For the text-containing cell, return its midpoint in (x, y) coordinate format. 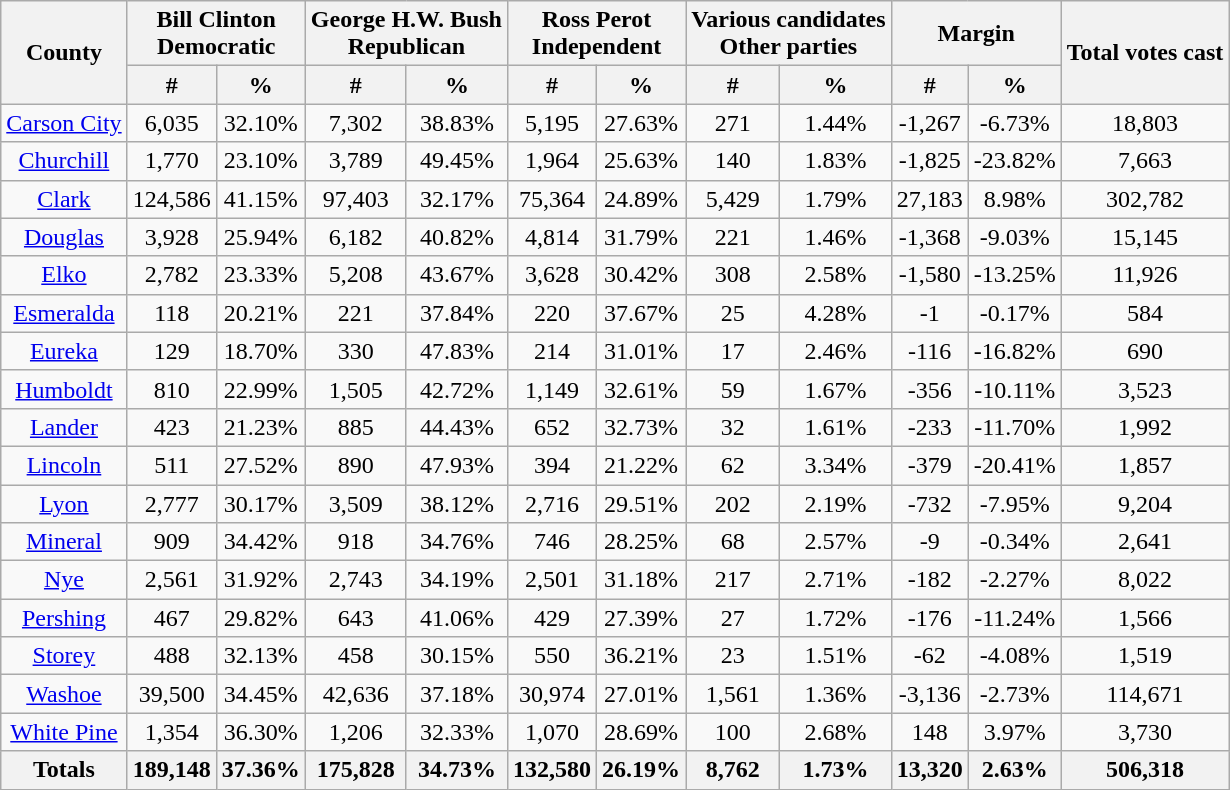
34.45% (260, 694)
-3,136 (930, 694)
1,992 (1145, 427)
550 (552, 656)
1,354 (172, 732)
124,586 (172, 199)
140 (733, 161)
4.28% (836, 313)
3.34% (836, 465)
20.21% (260, 313)
13,320 (930, 770)
129 (172, 351)
-176 (930, 618)
41.15% (260, 199)
Pershing (64, 618)
3,523 (1145, 389)
38.83% (456, 123)
Margin (976, 34)
2,716 (552, 503)
302,782 (1145, 199)
-6.73% (1014, 123)
175,828 (356, 770)
32.61% (642, 389)
8,022 (1145, 580)
-20.41% (1014, 465)
26.19% (642, 770)
3,509 (356, 503)
271 (733, 123)
4,814 (552, 237)
40.82% (456, 237)
217 (733, 580)
27 (733, 618)
42,636 (356, 694)
36.21% (642, 656)
27.01% (642, 694)
27,183 (930, 199)
2,561 (172, 580)
-379 (930, 465)
32.13% (260, 656)
423 (172, 427)
31.18% (642, 580)
Nye (64, 580)
28.25% (642, 542)
2.57% (836, 542)
34.19% (456, 580)
Totals (64, 770)
-0.34% (1014, 542)
114,671 (1145, 694)
1.67% (836, 389)
1,519 (1145, 656)
Mineral (64, 542)
39,500 (172, 694)
59 (733, 389)
2,777 (172, 503)
17 (733, 351)
1,770 (172, 161)
34.73% (456, 770)
Storey (64, 656)
25.63% (642, 161)
Lander (64, 427)
41.06% (456, 618)
21.22% (642, 465)
202 (733, 503)
County (64, 52)
-1,368 (930, 237)
132,580 (552, 770)
18,803 (1145, 123)
-23.82% (1014, 161)
30,974 (552, 694)
1.44% (836, 123)
2,641 (1145, 542)
34.42% (260, 542)
1.46% (836, 237)
308 (733, 275)
7,302 (356, 123)
2.19% (836, 503)
220 (552, 313)
2.71% (836, 580)
75,364 (552, 199)
31.92% (260, 580)
27.52% (260, 465)
32.10% (260, 123)
68 (733, 542)
34.76% (456, 542)
23.10% (260, 161)
467 (172, 618)
9,204 (1145, 503)
38.12% (456, 503)
100 (733, 732)
890 (356, 465)
White Pine (64, 732)
Lincoln (64, 465)
2,782 (172, 275)
8.98% (1014, 199)
3,628 (552, 275)
24.89% (642, 199)
1.36% (836, 694)
1.73% (836, 770)
-16.82% (1014, 351)
5,195 (552, 123)
1.83% (836, 161)
2,743 (356, 580)
652 (552, 427)
32 (733, 427)
1,070 (552, 732)
Bill ClintonDemocratic (216, 34)
47.83% (456, 351)
Ross PerotIndependent (596, 34)
23 (733, 656)
1,964 (552, 161)
27.39% (642, 618)
7,663 (1145, 161)
6,182 (356, 237)
32.17% (456, 199)
5,429 (733, 199)
25.94% (260, 237)
3,789 (356, 161)
-233 (930, 427)
330 (356, 351)
44.43% (456, 427)
George H.W. BushRepublican (406, 34)
1,149 (552, 389)
1.51% (836, 656)
37.84% (456, 313)
42.72% (456, 389)
506,318 (1145, 770)
Eureka (64, 351)
30.15% (456, 656)
49.45% (456, 161)
97,403 (356, 199)
-4.08% (1014, 656)
-1,825 (930, 161)
Esmeralda (64, 313)
Humboldt (64, 389)
29.51% (642, 503)
21.23% (260, 427)
23.33% (260, 275)
118 (172, 313)
-732 (930, 503)
1.79% (836, 199)
-182 (930, 580)
1,505 (356, 389)
-9.03% (1014, 237)
Douglas (64, 237)
1,857 (1145, 465)
Lyon (64, 503)
2,501 (552, 580)
643 (356, 618)
30.17% (260, 503)
690 (1145, 351)
-1,267 (930, 123)
47.93% (456, 465)
-13.25% (1014, 275)
28.69% (642, 732)
32.33% (456, 732)
15,145 (1145, 237)
30.42% (642, 275)
Total votes cast (1145, 52)
Washoe (64, 694)
3.97% (1014, 732)
Clark (64, 199)
-10.11% (1014, 389)
2.68% (836, 732)
488 (172, 656)
-0.17% (1014, 313)
-11.70% (1014, 427)
37.36% (260, 770)
22.99% (260, 389)
189,148 (172, 770)
429 (552, 618)
458 (356, 656)
62 (733, 465)
Churchill (64, 161)
Various candidatesOther parties (789, 34)
909 (172, 542)
36.30% (260, 732)
2.58% (836, 275)
32.73% (642, 427)
885 (356, 427)
-11.24% (1014, 618)
1,566 (1145, 618)
-7.95% (1014, 503)
5,208 (356, 275)
-2.73% (1014, 694)
-9 (930, 542)
Elko (64, 275)
-356 (930, 389)
Carson City (64, 123)
918 (356, 542)
1,561 (733, 694)
214 (552, 351)
18.70% (260, 351)
1.72% (836, 618)
394 (552, 465)
-1 (930, 313)
-62 (930, 656)
810 (172, 389)
148 (930, 732)
29.82% (260, 618)
43.67% (456, 275)
584 (1145, 313)
511 (172, 465)
31.79% (642, 237)
37.18% (456, 694)
37.67% (642, 313)
6,035 (172, 123)
3,928 (172, 237)
-116 (930, 351)
1.61% (836, 427)
31.01% (642, 351)
-1,580 (930, 275)
2.46% (836, 351)
-2.27% (1014, 580)
11,926 (1145, 275)
3,730 (1145, 732)
27.63% (642, 123)
1,206 (356, 732)
25 (733, 313)
2.63% (1014, 770)
746 (552, 542)
8,762 (733, 770)
